For the text-containing cell, return its midpoint in (x, y) coordinate format. 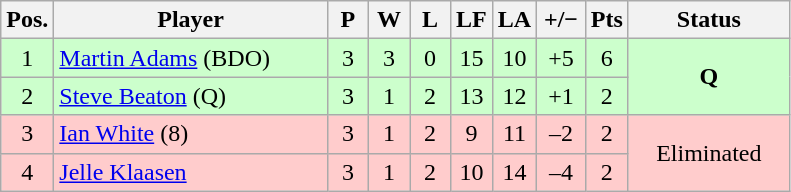
12 (514, 96)
+5 (562, 58)
+1 (562, 96)
Martin Adams (BDO) (191, 58)
W (388, 20)
L (430, 20)
–2 (562, 134)
Steve Beaton (Q) (191, 96)
Ian White (8) (191, 134)
Pts (606, 20)
Status (708, 20)
Eliminated (708, 153)
13 (472, 96)
Player (191, 20)
4 (28, 172)
0 (430, 58)
11 (514, 134)
P (348, 20)
Jelle Klaasen (191, 172)
LA (514, 20)
14 (514, 172)
Q (708, 77)
15 (472, 58)
9 (472, 134)
Pos. (28, 20)
LF (472, 20)
+/− (562, 20)
6 (606, 58)
–4 (562, 172)
